Return [x, y] of the center of cell containing provided text 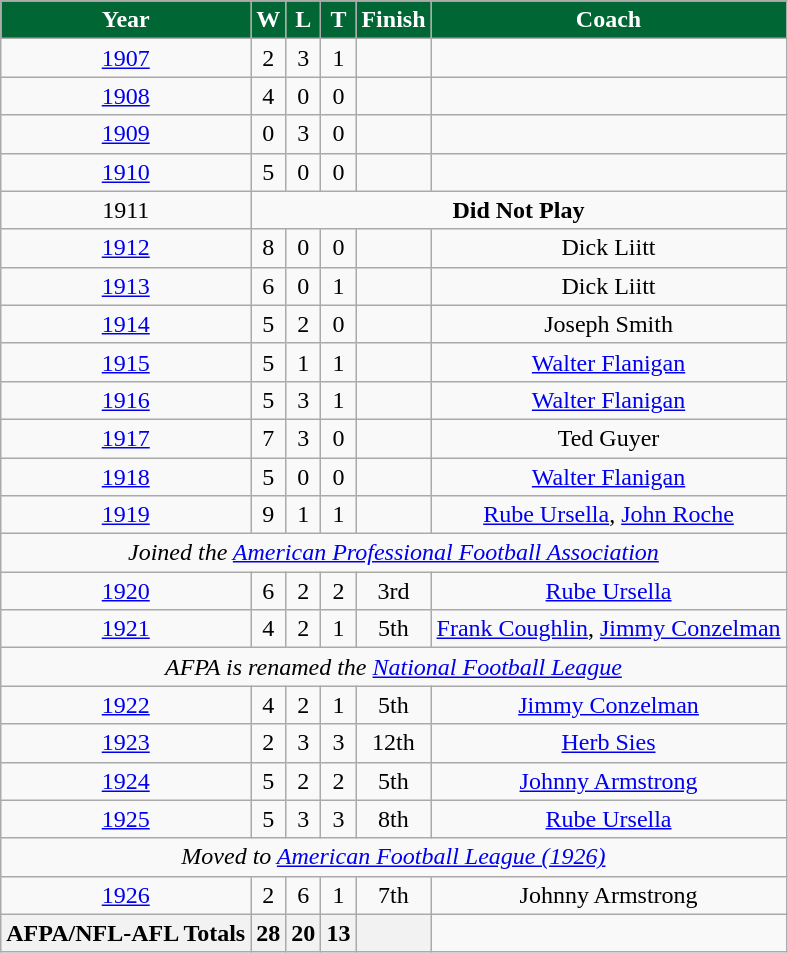
Coach [608, 20]
1919 [126, 515]
1920 [126, 591]
Did Not Play [518, 210]
1921 [126, 629]
8 [268, 248]
Finish [394, 20]
Joseph Smith [608, 324]
1913 [126, 286]
1908 [126, 96]
13 [338, 933]
1925 [126, 819]
1926 [126, 895]
1909 [126, 134]
1914 [126, 324]
9 [268, 515]
1912 [126, 248]
8th [394, 819]
12th [394, 743]
3rd [394, 591]
L [304, 20]
1922 [126, 705]
AFPA is renamed the National Football League [394, 667]
1924 [126, 781]
7th [394, 895]
T [338, 20]
1918 [126, 477]
1917 [126, 438]
Moved to American Football League (1926) [394, 857]
Rube Ursella, John Roche [608, 515]
1910 [126, 172]
28 [268, 933]
7 [268, 438]
Jimmy Conzelman [608, 705]
Frank Coughlin, Jimmy Conzelman [608, 629]
Herb Sies [608, 743]
AFPA/NFL-AFL Totals [126, 933]
Ted Guyer [608, 438]
W [268, 20]
20 [304, 933]
1907 [126, 58]
1911 [126, 210]
1915 [126, 362]
Joined the American Professional Football Association [394, 553]
Year [126, 20]
1923 [126, 743]
1916 [126, 400]
